Provide the [x, y] coordinate of the cell's center where the given text is located.  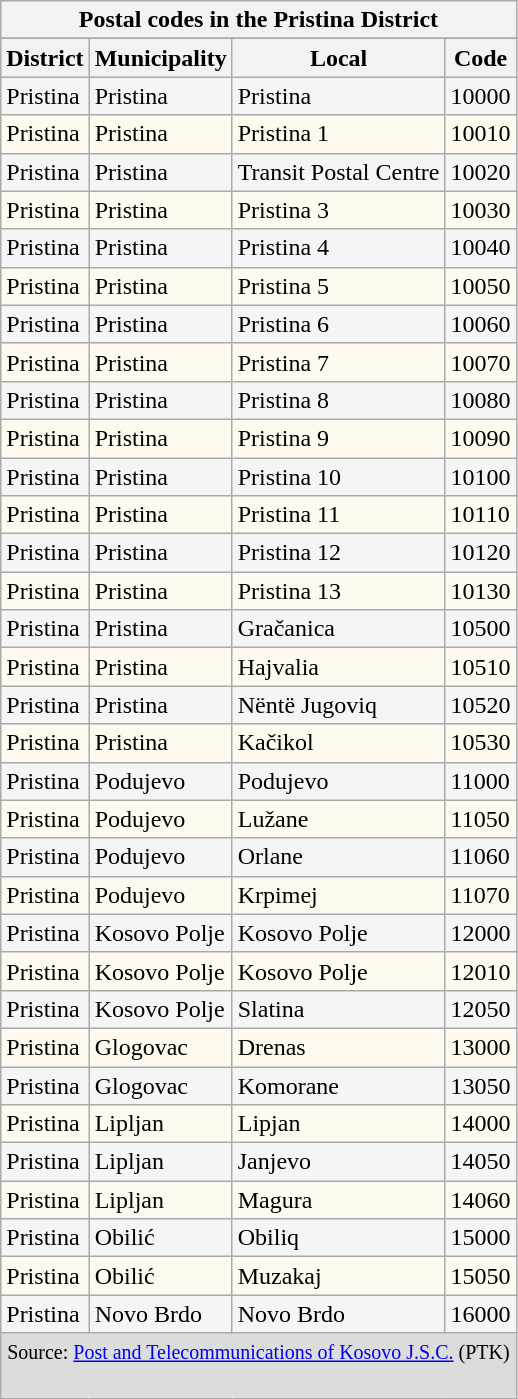
Obiliq [338, 1238]
14060 [480, 1200]
Janjevo [338, 1162]
14000 [480, 1124]
10000 [480, 96]
11000 [480, 781]
Hajvalia [338, 667]
Source: Post and Telecommunications of Kosovo J.S.C. (PTK) [258, 1366]
Pristina 3 [338, 210]
14050 [480, 1162]
10020 [480, 172]
12050 [480, 1009]
11050 [480, 819]
15000 [480, 1238]
Pristina 7 [338, 362]
Krpimej [338, 895]
Pristina 8 [338, 400]
10130 [480, 591]
10040 [480, 248]
13000 [480, 1047]
10060 [480, 324]
15050 [480, 1276]
10520 [480, 705]
10120 [480, 553]
12010 [480, 971]
Komorane [338, 1085]
11070 [480, 895]
10530 [480, 743]
10110 [480, 515]
Pristina 6 [338, 324]
Pristina 10 [338, 477]
10510 [480, 667]
10070 [480, 362]
Kačikol [338, 743]
District [45, 58]
Muzakaj [338, 1276]
Pristina 11 [338, 515]
Code [480, 58]
Pristina 5 [338, 286]
Lužane [338, 819]
12000 [480, 933]
10090 [480, 438]
Slatina [338, 1009]
10050 [480, 286]
13050 [480, 1085]
Pristina 13 [338, 591]
Orlane [338, 857]
Pristina 9 [338, 438]
Pristina 4 [338, 248]
Postal codes in the Pristina District [258, 20]
10500 [480, 629]
Pristina 12 [338, 553]
11060 [480, 857]
Pristina 1 [338, 134]
Transit Postal Centre [338, 172]
Gračanica [338, 629]
Local [338, 58]
10010 [480, 134]
10080 [480, 400]
Municipality [160, 58]
Drenas [338, 1047]
Lipjan [338, 1124]
Nëntë Jugoviq [338, 705]
10100 [480, 477]
Magura [338, 1200]
16000 [480, 1314]
10030 [480, 210]
